Provide the [x, y] coordinate of the cell's center where the given text is located.  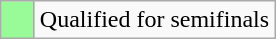
Qualified for semifinals [154, 20]
